For the text-containing cell, return its midpoint in (X, Y) coordinate format. 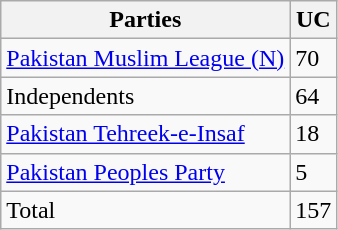
Pakistan Tehreek-e-Insaf (146, 134)
64 (314, 96)
18 (314, 134)
UC (314, 20)
Parties (146, 20)
Pakistan Peoples Party (146, 172)
Pakistan Muslim League (N) (146, 58)
Independents (146, 96)
157 (314, 210)
Total (146, 210)
5 (314, 172)
70 (314, 58)
